Provide the [X, Y] coordinate of the cell's center where the given text is located.  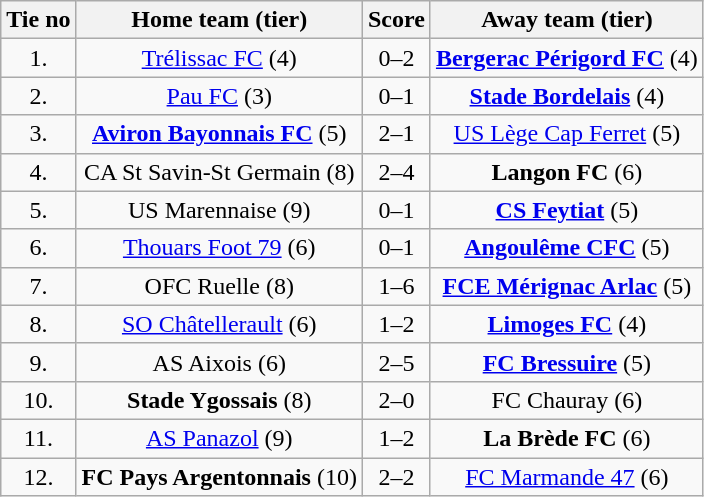
Stade Bordelais (4) [566, 96]
Tie no [38, 20]
FC Marmande 47 (6) [566, 477]
2. [38, 96]
Bergerac Périgord FC (4) [566, 58]
0–2 [396, 58]
8. [38, 324]
10. [38, 400]
12. [38, 477]
OFC Ruelle (8) [219, 286]
SO Châtellerault (6) [219, 324]
2–2 [396, 477]
Aviron Bayonnais FC (5) [219, 134]
Home team (tier) [219, 20]
4. [38, 172]
1–6 [396, 286]
Thouars Foot 79 (6) [219, 248]
US Marennaise (9) [219, 210]
CS Feytiat (5) [566, 210]
Score [396, 20]
FC Chauray (6) [566, 400]
3. [38, 134]
6. [38, 248]
Limoges FC (4) [566, 324]
2–4 [396, 172]
AS Panazol (9) [219, 438]
US Lège Cap Ferret (5) [566, 134]
Trélissac FC (4) [219, 58]
5. [38, 210]
FC Bressuire (5) [566, 362]
11. [38, 438]
Pau FC (3) [219, 96]
FC Pays Argentonnais (10) [219, 477]
AS Aixois (6) [219, 362]
9. [38, 362]
Stade Ygossais (8) [219, 400]
7. [38, 286]
2–5 [396, 362]
La Brède FC (6) [566, 438]
2–0 [396, 400]
FCE Mérignac Arlac (5) [566, 286]
Langon FC (6) [566, 172]
1. [38, 58]
2–1 [396, 134]
Away team (tier) [566, 20]
CA St Savin-St Germain (8) [219, 172]
Angoulême CFC (5) [566, 248]
